Extract the (X, Y) coordinate from the center of the cell holding the provided text.  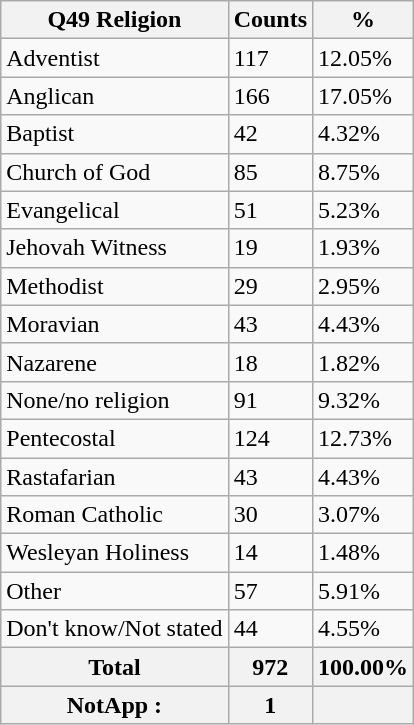
30 (270, 515)
1.48% (364, 553)
124 (270, 438)
57 (270, 591)
Baptist (114, 134)
NotApp : (114, 705)
19 (270, 248)
1.93% (364, 248)
17.05% (364, 96)
100.00% (364, 667)
Moravian (114, 324)
Methodist (114, 286)
4.32% (364, 134)
91 (270, 400)
Total (114, 667)
42 (270, 134)
117 (270, 58)
Rastafarian (114, 477)
Jehovah Witness (114, 248)
Evangelical (114, 210)
2.95% (364, 286)
9.32% (364, 400)
14 (270, 553)
3.07% (364, 515)
972 (270, 667)
44 (270, 629)
12.05% (364, 58)
Nazarene (114, 362)
5.91% (364, 591)
Q49 Religion (114, 20)
Counts (270, 20)
Adventist (114, 58)
166 (270, 96)
Other (114, 591)
Roman Catholic (114, 515)
1 (270, 705)
12.73% (364, 438)
Anglican (114, 96)
Don't know/Not stated (114, 629)
None/no religion (114, 400)
% (364, 20)
4.55% (364, 629)
18 (270, 362)
85 (270, 172)
5.23% (364, 210)
29 (270, 286)
8.75% (364, 172)
Pentecostal (114, 438)
Church of God (114, 172)
Wesleyan Holiness (114, 553)
1.82% (364, 362)
51 (270, 210)
